From the cell containing the given text, extract its center point as [X, Y] coordinate. 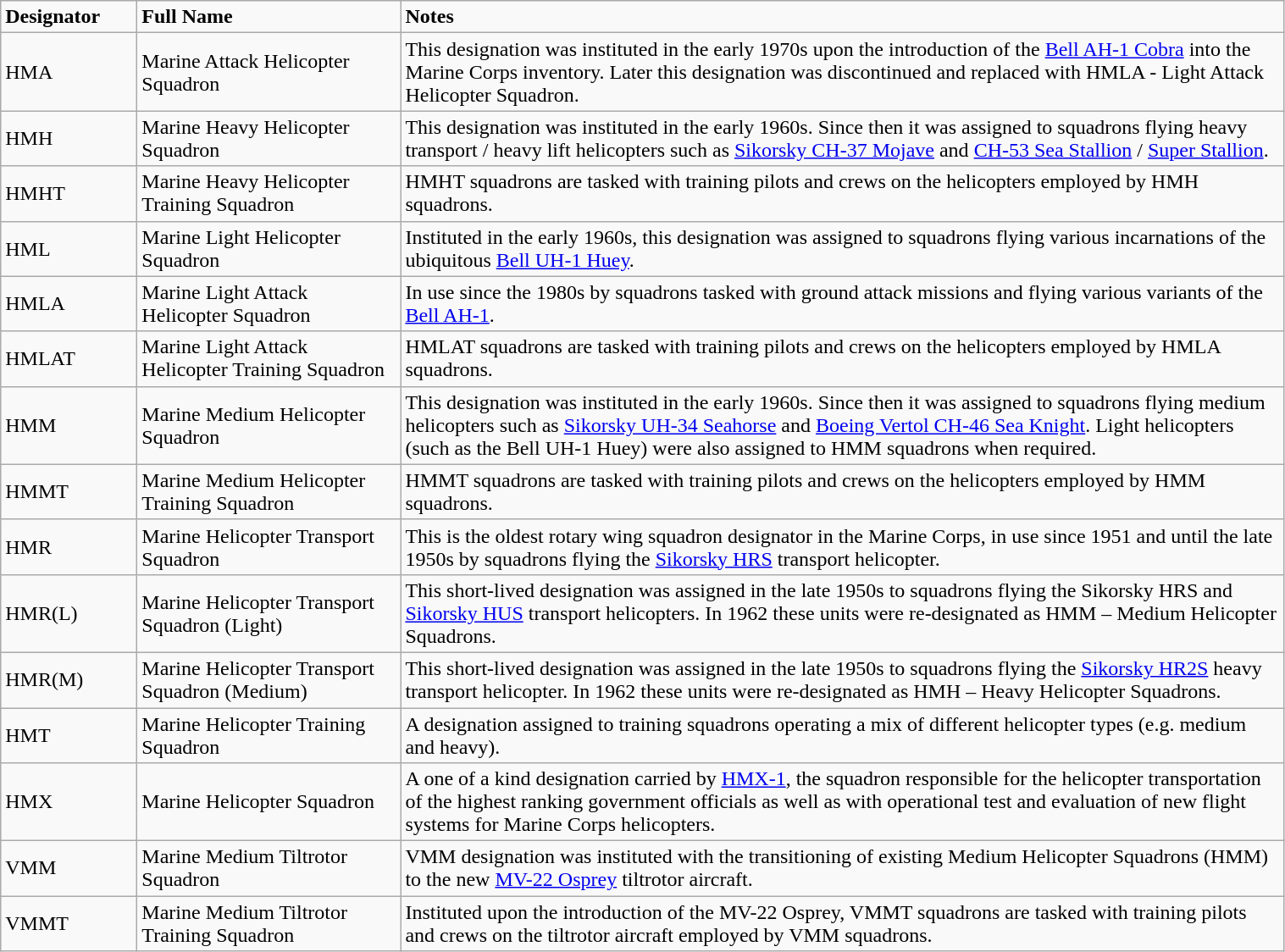
HMA [69, 72]
HML [69, 249]
A designation assigned to training squadrons operating a mix of different helicopter types (e.g. medium and heavy). [842, 735]
VMM [69, 869]
Marine Helicopter Training Squadron [269, 735]
Marine Attack Helicopter Squadron [269, 72]
Marine Helicopter Squadron [269, 802]
HMHT squadrons are tasked with training pilots and crews on the helicopters employed by HMH squadrons. [842, 193]
HMLA [69, 303]
Full Name [269, 17]
HMX [69, 802]
HMR(L) [69, 613]
Marine Heavy Helicopter Training Squadron [269, 193]
HMR [69, 547]
Instituted in the early 1960s, this designation was assigned to squadrons flying various incarnations of the ubiquitous Bell UH-1 Huey. [842, 249]
In use since the 1980s by squadrons tasked with ground attack missions and flying various variants of the Bell AH-1. [842, 303]
HMR(M) [69, 679]
Marine Light Attack Helicopter Squadron [269, 303]
Marine Helicopter Transport Squadron [269, 547]
Marine Heavy Helicopter Squadron [269, 139]
Marine Helicopter Transport Squadron (Light) [269, 613]
Marine Helicopter Transport Squadron (Medium) [269, 679]
Designator [69, 17]
Marine Light Helicopter Squadron [269, 249]
HMM [69, 425]
VMMT [69, 923]
VMM designation was instituted with the transitioning of existing Medium Helicopter Squadrons (HMM) to the new MV-22 Osprey tiltrotor aircraft. [842, 869]
HMHT [69, 193]
HMLAT [69, 359]
Marine Medium Helicopter Training Squadron [269, 491]
HMLAT squadrons are tasked with training pilots and crews on the helicopters employed by HMLA squadrons. [842, 359]
HMH [69, 139]
HMMT [69, 491]
Marine Medium Helicopter Squadron [269, 425]
Marine Medium Tiltrotor Squadron [269, 869]
Marine Light Attack Helicopter Training Squadron [269, 359]
HMMT squadrons are tasked with training pilots and crews on the helicopters employed by HMM squadrons. [842, 491]
Marine Medium Tiltrotor Training Squadron [269, 923]
HMT [69, 735]
Notes [842, 17]
